Detect which cell encompasses the target text, then output its [x, y] center coordinate. 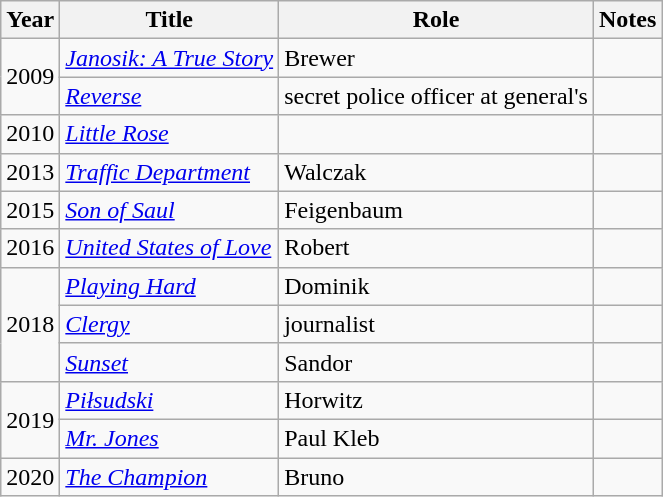
2009 [30, 77]
Son of Saul [170, 210]
Horwitz [436, 400]
Piłsudski [170, 400]
Little Rose [170, 134]
Year [30, 20]
Clergy [170, 324]
journalist [436, 324]
Role [436, 20]
Dominik [436, 286]
Feigenbaum [436, 210]
Janosik: A True Story [170, 58]
2013 [30, 172]
2020 [30, 477]
Robert [436, 248]
2019 [30, 419]
2015 [30, 210]
Reverse [170, 96]
Sandor [436, 362]
Walczak [436, 172]
Title [170, 20]
Notes [627, 20]
Mr. Jones [170, 438]
United States of Love [170, 248]
Traffic Department [170, 172]
2018 [30, 324]
Sunset [170, 362]
Bruno [436, 477]
Playing Hard [170, 286]
2010 [30, 134]
Paul Kleb [436, 438]
secret police officer at general's [436, 96]
2016 [30, 248]
Brewer [436, 58]
The Champion [170, 477]
